Provide the (X, Y) coordinate of the cell's center where the given text is located.  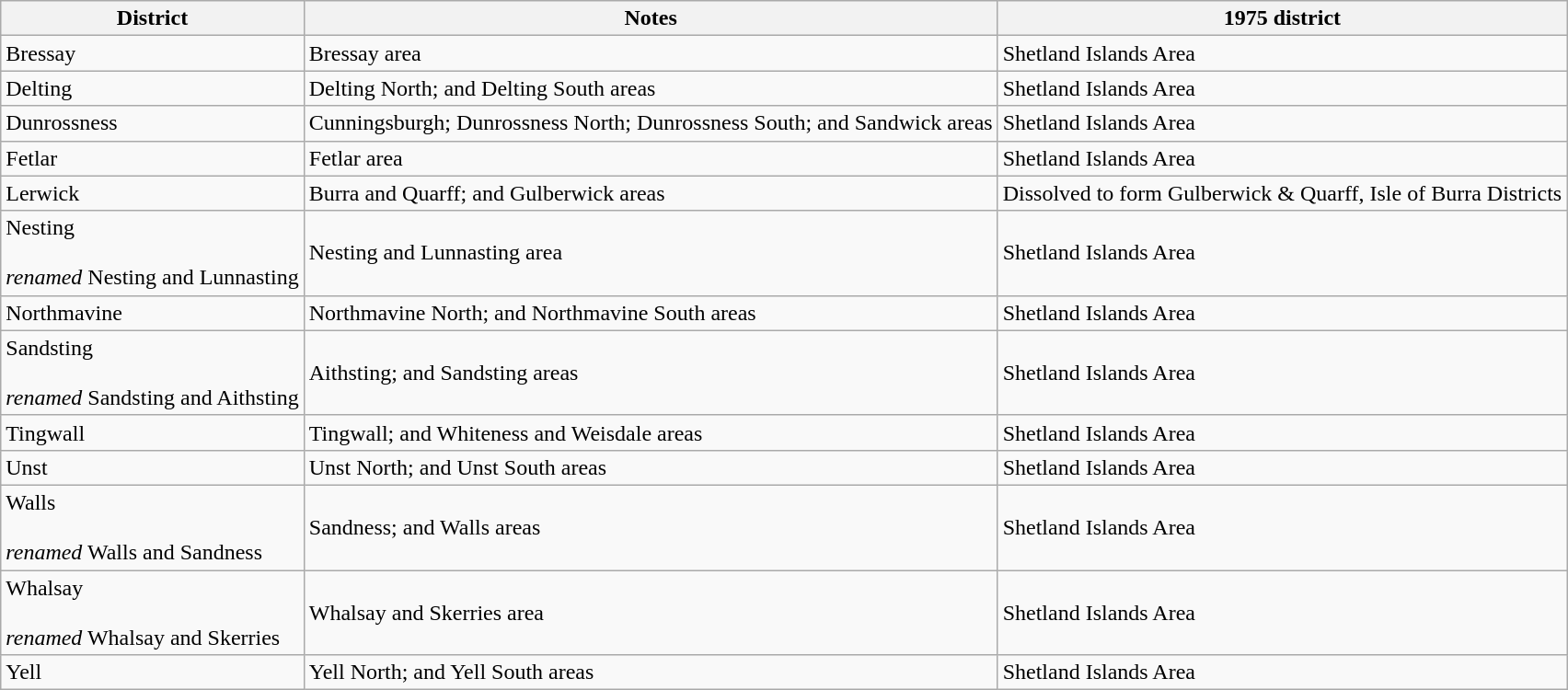
Fetlar area (651, 158)
Northmavine (153, 313)
Lerwick (153, 193)
Yell (153, 673)
Cunningsburgh; Dunrossness North; Dunrossness South; and Sandwick areas (651, 123)
Dunrossness (153, 123)
Nesting and Lunnasting area (651, 253)
Northmavine North; and Northmavine South areas (651, 313)
Wallsrenamed Walls and Sandness (153, 527)
Whalsayrenamed Whalsay and Skerries (153, 613)
1975 district (1282, 18)
Bressay (153, 53)
Nestingrenamed Nesting and Lunnasting (153, 253)
Tingwall (153, 432)
Bressay area (651, 53)
Yell North; and Yell South areas (651, 673)
Sandstingrenamed Sandsting and Aithsting (153, 373)
District (153, 18)
Whalsay and Skerries area (651, 613)
Tingwall; and Whiteness and Weisdale areas (651, 432)
Unst (153, 467)
Notes (651, 18)
Aithsting; and Sandsting areas (651, 373)
Dissolved to form Gulberwick & Quarff, Isle of Burra Districts (1282, 193)
Sandness; and Walls areas (651, 527)
Delting (153, 88)
Burra and Quarff; and Gulberwick areas (651, 193)
Fetlar (153, 158)
Delting North; and Delting South areas (651, 88)
Unst North; and Unst South areas (651, 467)
